Locate the cell with the specified text and output its (x, y) center coordinate. 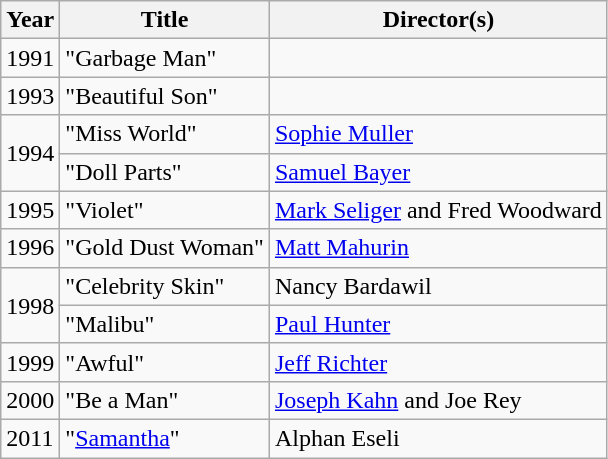
"Awful" (165, 362)
"Miss World" (165, 134)
1998 (30, 305)
Joseph Kahn and Joe Rey (438, 400)
Matt Mahurin (438, 248)
Samuel Bayer (438, 172)
1994 (30, 153)
Jeff Richter (438, 362)
Title (165, 20)
"Samantha" (165, 438)
"Be a Man" (165, 400)
"Garbage Man" (165, 58)
Nancy Bardawil (438, 286)
Mark Seliger and Fred Woodward (438, 210)
Director(s) (438, 20)
2000 (30, 400)
"Violet" (165, 210)
"Beautiful Son" (165, 96)
Alphan Eseli (438, 438)
Paul Hunter (438, 324)
1999 (30, 362)
1996 (30, 248)
Sophie Muller (438, 134)
"Doll Parts" (165, 172)
1993 (30, 96)
Year (30, 20)
"Gold Dust Woman" (165, 248)
"Celebrity Skin" (165, 286)
"Malibu" (165, 324)
1995 (30, 210)
1991 (30, 58)
2011 (30, 438)
